Identify which cell holds the provided text, then report its (X, Y) central coordinate. 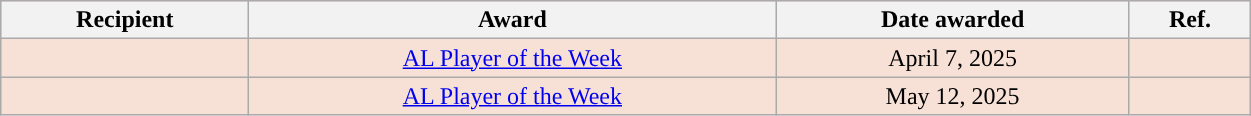
Ref. (1190, 20)
April 7, 2025 (952, 58)
May 12, 2025 (952, 96)
Date awarded (952, 20)
Award (512, 20)
Recipient (125, 20)
